For the text-containing cell, return its midpoint in [x, y] coordinate format. 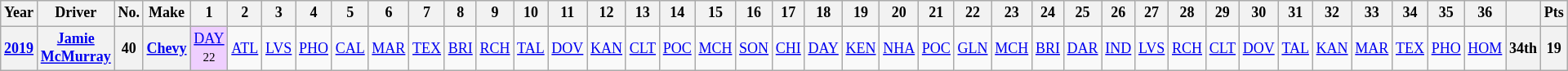
9 [495, 13]
Year [20, 13]
Driver [75, 13]
6 [389, 13]
28 [1187, 13]
40 [129, 48]
22 [973, 13]
30 [1258, 13]
11 [568, 13]
34th [1524, 48]
17 [788, 13]
18 [823, 13]
KEN [861, 48]
25 [1083, 13]
32 [1332, 13]
16 [755, 13]
15 [715, 13]
DAY22 [209, 48]
7 [427, 13]
12 [607, 13]
HOM [1485, 48]
IND [1119, 48]
ATL [245, 48]
No. [129, 13]
20 [899, 13]
21 [937, 13]
NHA [899, 48]
Make [167, 13]
GLN [973, 48]
14 [677, 13]
10 [531, 13]
8 [461, 13]
Chevy [167, 48]
29 [1222, 13]
4 [314, 13]
5 [350, 13]
36 [1485, 13]
33 [1372, 13]
1 [209, 13]
34 [1410, 13]
DAY [823, 48]
DAR [1083, 48]
13 [642, 13]
Jamie McMurray [75, 48]
27 [1151, 13]
23 [1012, 13]
CHI [788, 48]
35 [1445, 13]
2019 [20, 48]
24 [1049, 13]
Pts [1553, 13]
31 [1295, 13]
26 [1119, 13]
CAL [350, 48]
3 [279, 13]
2 [245, 13]
SON [755, 48]
